Detect which cell encompasses the target text, then output its [x, y] center coordinate. 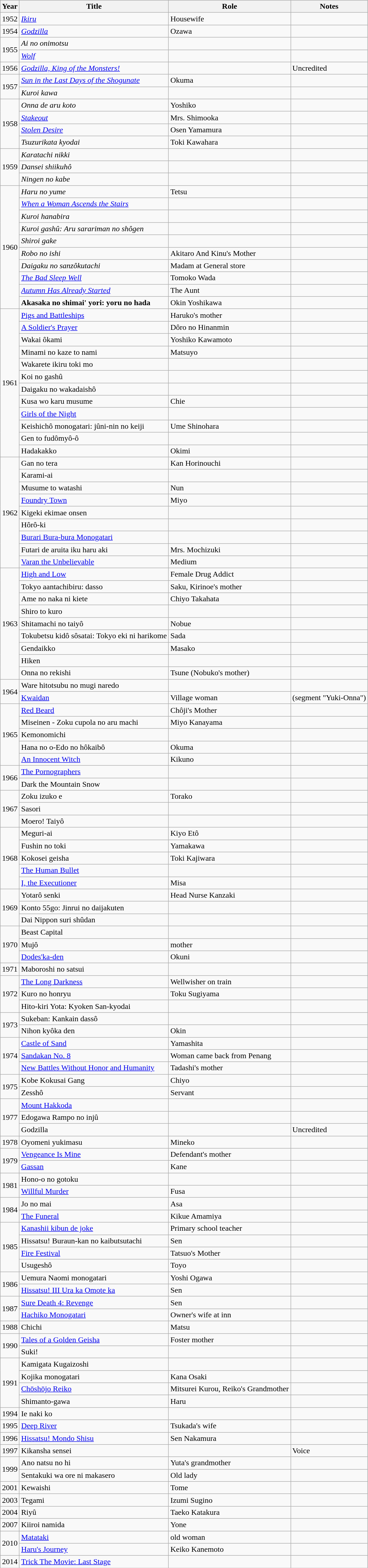
Owner's wife at inn [229, 1315]
Dark the Mountain Snow [94, 784]
Kobe Kokusai Gang [94, 1080]
Tatsuo's Mother [229, 1253]
Konto 55go: Jinrui no daijakuten [94, 907]
Daigaku no wakadaishô [94, 389]
Toku Sugiyama [229, 994]
2001 [10, 1488]
Kojika monogatari [94, 1377]
Mount Hakkoda [94, 1105]
Nobue [229, 624]
1960 [10, 247]
Matsuyo [229, 352]
1956 [10, 68]
Koi no gashû [94, 377]
Female Drug Addict [229, 574]
The Bad Sleep Well [94, 278]
Okimi [229, 451]
Dodes'ka-den [94, 957]
Trick The Movie: Last Stage [94, 1562]
Tomoko Wada [229, 278]
1954 [10, 31]
1978 [10, 1142]
Kamigata Kugaizoshi [94, 1364]
Housewife [229, 19]
Suki! [94, 1352]
Notes [329, 6]
Head Nurse Kanzaki [229, 895]
Defendant's mother [229, 1155]
1986 [10, 1284]
Godzilla, King of the Monsters! [94, 68]
Kuro no honryu [94, 994]
Gassan [94, 1167]
1966 [10, 778]
Chiyo Takahata [229, 599]
Yuta's grandmother [229, 1463]
Toyo [229, 1265]
1958 [10, 124]
Minami no kaze to nami [94, 352]
Kikue Amamiya [229, 1216]
Onna de aru koto [94, 105]
2010 [10, 1543]
Yamakawa [229, 846]
Yotarô senki [94, 895]
Masako [229, 648]
1977 [10, 1117]
Village woman [229, 698]
Misa [229, 883]
Fusa [229, 1191]
Role [229, 6]
Asa [229, 1204]
Chiyo [229, 1080]
Uemura Naomi monogatari [94, 1278]
Dai Nippon suri shûdan [94, 920]
Beast Capital [94, 932]
Gendaikko [94, 648]
Dansei shiikuhô [94, 167]
Riyû [94, 1512]
Futari de aruita iku haru aki [94, 550]
Keishichô monogatari: jûni-nin no keiji [94, 426]
Red Beard [94, 710]
Wakarete ikiru toki mo [94, 365]
mother [229, 945]
Mrs. Mochizuki [229, 550]
Usugeshô [94, 1265]
Miseinen - Zoku cupola no aru machi [94, 722]
Torako [229, 796]
Deep River [94, 1426]
1987 [10, 1309]
Haruko's mother [229, 315]
Akasaka no shimai' yori: yoru no hada [94, 303]
Sukeban: Kankain dassô [94, 1019]
Shiro to kuro [94, 611]
Ozawa [229, 31]
Kan Horinouchi [229, 463]
Hachiko Monogatari [94, 1315]
Kigeki ekimae onsen [94, 512]
1973 [10, 1025]
Hito-kiri Yota: Kyoken San-kyodai [94, 1006]
Ame no naka ni kiete [94, 599]
Year [10, 6]
Sentakuki wa ore ni makasero [94, 1475]
Sun in the Last Days of the Shogunate [94, 80]
Yoshi Ogawa [229, 1278]
1964 [10, 691]
Tsuzurikata kyodai [94, 142]
1994 [10, 1414]
Kuroi kawa [94, 93]
Tales of a Golden Geisha [94, 1340]
Kewaishi [94, 1488]
Tegami [94, 1500]
Oyomeni yukimasu [94, 1142]
Okuni [229, 957]
Stakeout [94, 117]
1967 [10, 809]
Toki Kawahara [229, 142]
Burari Bura-bura Monogatari [94, 537]
Meguri-ai [94, 833]
Osen Yamamura [229, 130]
Sure Death 4: Revenge [94, 1302]
Tokubetsu kidô sôsatai: Tokyo eki ni harikome [94, 636]
1979 [10, 1161]
Mitsurei Kurou, Reiko's Grandmother [229, 1389]
An Innocent Witch [94, 760]
Shimanto-gawa [94, 1401]
Keiko Kanemoto [229, 1550]
Nihon kyôka den [94, 1031]
Ano natsu no hi [94, 1463]
2004 [10, 1512]
Sandakan No. 8 [94, 1056]
Sasori [94, 809]
Hissatsu! III Ura ka Omote ka [94, 1290]
1996 [10, 1438]
Kane [229, 1167]
When a Woman Ascends the Stairs [94, 204]
2007 [10, 1525]
2014 [10, 1562]
Haru no yume [94, 192]
Medium [229, 562]
1981 [10, 1185]
The Human Bullet [94, 870]
Taeko Katakura [229, 1512]
Robo no ishi [94, 253]
1962 [10, 512]
1984 [10, 1210]
Willful Murder [94, 1191]
Wolf [94, 56]
1995 [10, 1426]
2003 [10, 1500]
Kanashii kibun de joke [94, 1228]
Tome [229, 1488]
Chie [229, 401]
1957 [10, 87]
Yamashita [229, 1043]
Ikiru [94, 19]
Haru's Journey [94, 1550]
Vengeance Is Mine [94, 1155]
Ware hitotsubu no mugi naredo [94, 685]
Hôrô-ki [94, 525]
Kokosei geisha [94, 858]
Zesshô [94, 1093]
1971 [10, 969]
Girls of the Night [94, 414]
Matsu [229, 1327]
Kwaidan [94, 698]
Gan no tera [94, 463]
1970 [10, 944]
Hadakakko [94, 451]
Okin Yoshikawa [229, 303]
Castle of Sand [94, 1043]
Okin [229, 1031]
High and Low [94, 574]
Ume Shinohara [229, 426]
Kana Osaki [229, 1377]
Karami-ai [94, 475]
Yoshiko Kawamoto [229, 340]
The Aunt [229, 290]
Tadashi's mother [229, 1068]
Edogawa Rampo no injû [94, 1117]
Sen Nakamura [229, 1438]
Kusa wo karu musume [94, 401]
1968 [10, 858]
Zoku izuko e [94, 796]
Kuroi hanabira [94, 216]
Woman came back from Penang [229, 1056]
Voice [329, 1451]
Karatachi nikki [94, 155]
Ai no onimotsu [94, 43]
Musume to watashi [94, 488]
Hissatsu! Mondo Shisu [94, 1438]
Haru [229, 1401]
Saku, Kirinoe's mother [229, 587]
1974 [10, 1056]
Dôro no Hinanmin [229, 327]
1965 [10, 735]
1972 [10, 994]
New Battles Without Honor and Humanity [94, 1068]
Mineko [229, 1142]
Hiken [94, 661]
Matataki [94, 1537]
Miyo [229, 500]
Fire Festival [94, 1253]
1955 [10, 50]
Kuroi gashû: Aru sarariman no shôgen [94, 229]
Varan the Unbelievable [94, 562]
Hissatsu! Buraun-kan no kaibutsutachi [94, 1241]
1952 [10, 19]
Kikansha sensei [94, 1451]
Chôji's Mother [229, 710]
1988 [10, 1327]
Tetsu [229, 192]
Yone [229, 1525]
1975 [10, 1086]
Miyo Kanayama [229, 722]
The Long Darkness [94, 982]
Primary school teacher [229, 1228]
Gen to fudômyô-ô [94, 438]
1961 [10, 383]
Madam at General store [229, 266]
1991 [10, 1383]
Chōshōjo Reiko [94, 1389]
Shitamachi no taiyô [94, 624]
Jo no mai [94, 1204]
Foundry Town [94, 500]
Foster mother [229, 1340]
Old lady [229, 1475]
Wakai ôkami [94, 340]
Kiiroi namida [94, 1525]
1999 [10, 1469]
Fushin no toki [94, 846]
Pigs and Battleships [94, 315]
Mrs. Shimooka [229, 117]
Tsukada's wife [229, 1426]
1959 [10, 167]
Onna no rekishi [94, 673]
1997 [10, 1451]
Kiyo Etô [229, 833]
Stolen Desire [94, 130]
Yoshiko [229, 105]
Chichi [94, 1327]
Wellwisher on train [229, 982]
Hono-o no gotoku [94, 1179]
Ningen no kabe [94, 179]
Shiroi gake [94, 241]
Maboroshi no satsui [94, 969]
Ie naki ko [94, 1414]
Autumn Has Already Started [94, 290]
(segment "Yuki-Onna") [329, 698]
Izumi Sugino [229, 1500]
A Soldier's Prayer [94, 327]
Servant [229, 1093]
Daigaku no sanzôkutachi [94, 266]
Kikuno [229, 760]
Toki Kajiwara [229, 858]
Title [94, 6]
1963 [10, 624]
I, the Executioner [94, 883]
Nun [229, 488]
Tokyo aantachibiru: dasso [94, 587]
Sada [229, 636]
Moero! Taiyô [94, 821]
The Pornographers [94, 772]
Hana no o-Edo no hôkaibô [94, 747]
1990 [10, 1346]
Kemonomichi [94, 735]
1969 [10, 907]
1985 [10, 1247]
The Funeral [94, 1216]
Akitaro And Kinu's Mother [229, 253]
old woman [229, 1537]
Mujô [94, 945]
Tsune (Nobuko's mother) [229, 673]
